Extract the [X, Y] coordinate from the center of the cell holding the provided text.  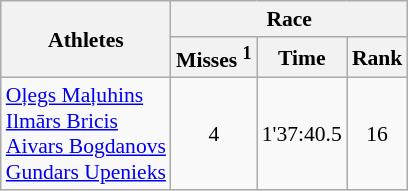
Misses 1 [214, 58]
1'37:40.5 [302, 134]
Athletes [86, 40]
Time [302, 58]
Race [289, 19]
16 [378, 134]
4 [214, 134]
Rank [378, 58]
Oļegs MaļuhinsIlmārs BricisAivars BogdanovsGundars Upenieks [86, 134]
